Detect which cell encompasses the target text, then output its (X, Y) center coordinate. 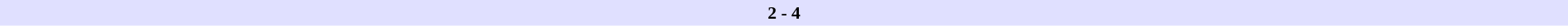
2 - 4 (784, 13)
